Capture the cell that displays the provided text and extract its (X, Y) central coordinate. 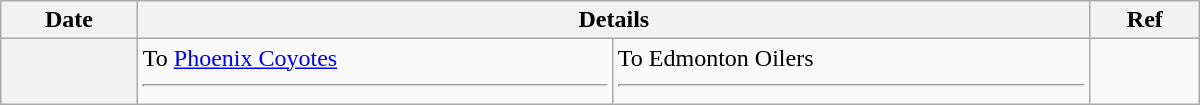
To Edmonton Oilers (851, 72)
Details (614, 20)
To Phoenix Coyotes (374, 72)
Date (70, 20)
Ref (1144, 20)
